Determine the (x, y) coordinate at the center of the cell enclosing the given text.  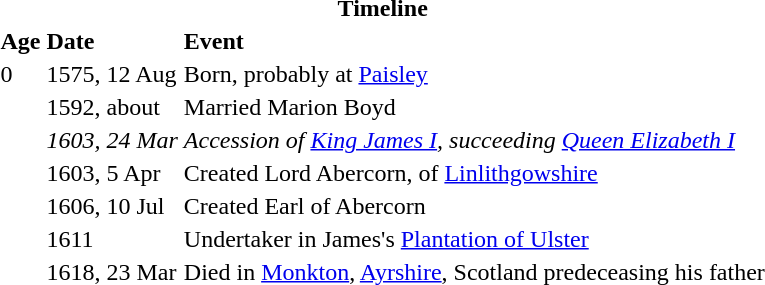
Date (112, 41)
1603, 5 Apr (112, 173)
1611 (112, 239)
1592, about (112, 107)
1606, 10 Jul (112, 206)
1603, 24 Mar (112, 140)
1575, 12 Aug (112, 74)
